Identify which cell holds the provided text, then report its (X, Y) central coordinate. 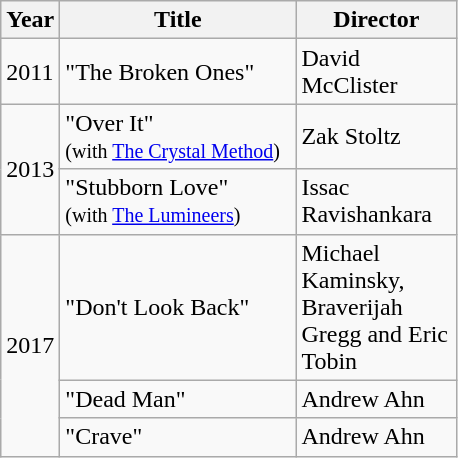
2011 (30, 72)
Title (178, 20)
Zak Stoltz (376, 136)
Issac Ravishankara (376, 202)
Director (376, 20)
"Over It" (with The Crystal Method) (178, 136)
"Dead Man" (178, 399)
2013 (30, 169)
"The Broken Ones" (178, 72)
2017 (30, 345)
"Don't Look Back" (178, 307)
Michael Kaminsky, Braverijah Gregg and Eric Tobin (376, 307)
David McClister (376, 72)
Year (30, 20)
"Stubborn Love" (with The Lumineers) (178, 202)
"Crave" (178, 437)
